Locate the cell with the specified text and output its (x, y) center coordinate. 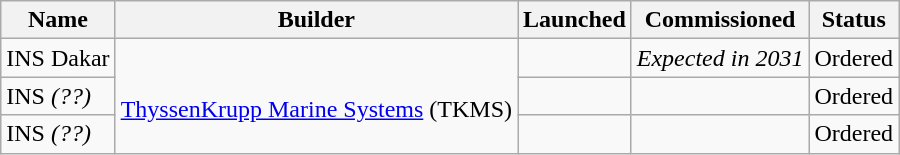
Name (58, 20)
Status (854, 20)
ThyssenKrupp Marine Systems (TKMS) (316, 96)
Builder (316, 20)
Expected in 2031 (720, 58)
Launched (575, 20)
Commissioned (720, 20)
INS Dakar (58, 58)
